Detect which cell encompasses the target text, then output its (X, Y) center coordinate. 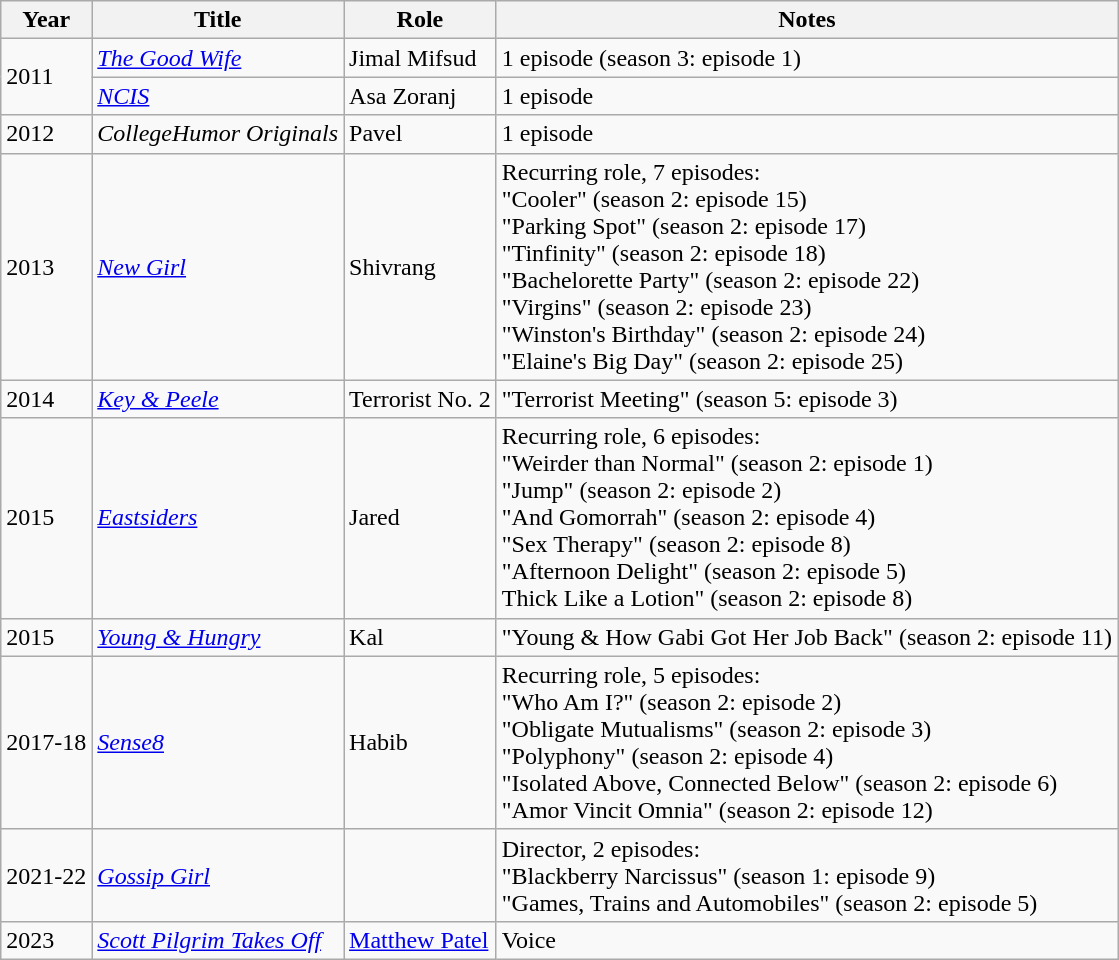
2013 (46, 266)
Voice (806, 940)
2014 (46, 399)
2011 (46, 77)
Gossip Girl (218, 875)
Jimal Mifsud (420, 58)
2012 (46, 134)
New Girl (218, 266)
2023 (46, 940)
2021-22 (46, 875)
Notes (806, 20)
Key & Peele (218, 399)
Year (46, 20)
Kal (420, 637)
"Young & How Gabi Got Her Job Back" (season 2: episode 11) (806, 637)
Eastsiders (218, 518)
Habib (420, 742)
CollegeHumor Originals (218, 134)
Shivrang (420, 266)
Pavel (420, 134)
NCIS (218, 96)
Matthew Patel (420, 940)
1 episode (season 3: episode 1) (806, 58)
"Terrorist Meeting" (season 5: episode 3) (806, 399)
Title (218, 20)
Young & Hungry (218, 637)
Sense8 (218, 742)
Director, 2 episodes: "Blackberry Narcissus" (season 1: episode 9) "Games, Trains and Automobiles" (season 2: episode 5) (806, 875)
Asa Zoranj (420, 96)
Role (420, 20)
Scott Pilgrim Takes Off (218, 940)
2017-18 (46, 742)
Jared (420, 518)
The Good Wife (218, 58)
Terrorist No. 2 (420, 399)
